Find where the given text appears and provide that cell's center as [x, y] coordinate. 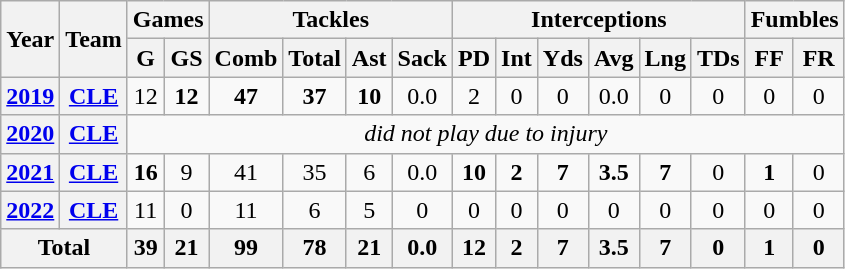
Sack [422, 58]
2019 [30, 96]
16 [146, 172]
2022 [30, 210]
78 [315, 248]
did not play due to injury [486, 134]
39 [146, 248]
2020 [30, 134]
Fumbles [794, 20]
Int [517, 58]
Games [168, 20]
Yds [562, 58]
Team [94, 39]
2021 [30, 172]
35 [315, 172]
G [146, 58]
FF [769, 58]
41 [246, 172]
GS [186, 58]
47 [246, 96]
TDs [718, 58]
37 [315, 96]
99 [246, 248]
9 [186, 172]
PD [474, 58]
Year [30, 39]
Tackles [330, 20]
Interceptions [598, 20]
Comb [246, 58]
Ast [369, 58]
FR [818, 58]
Lng [665, 58]
Avg [614, 58]
5 [369, 210]
